Identify which cell holds the provided text, then report its (x, y) central coordinate. 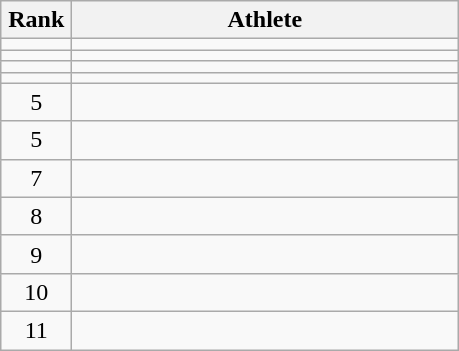
8 (36, 216)
11 (36, 330)
Athlete (265, 20)
Rank (36, 20)
9 (36, 254)
10 (36, 292)
7 (36, 178)
